Search for the cell housing the specified text and yield its (x, y) center coordinate. 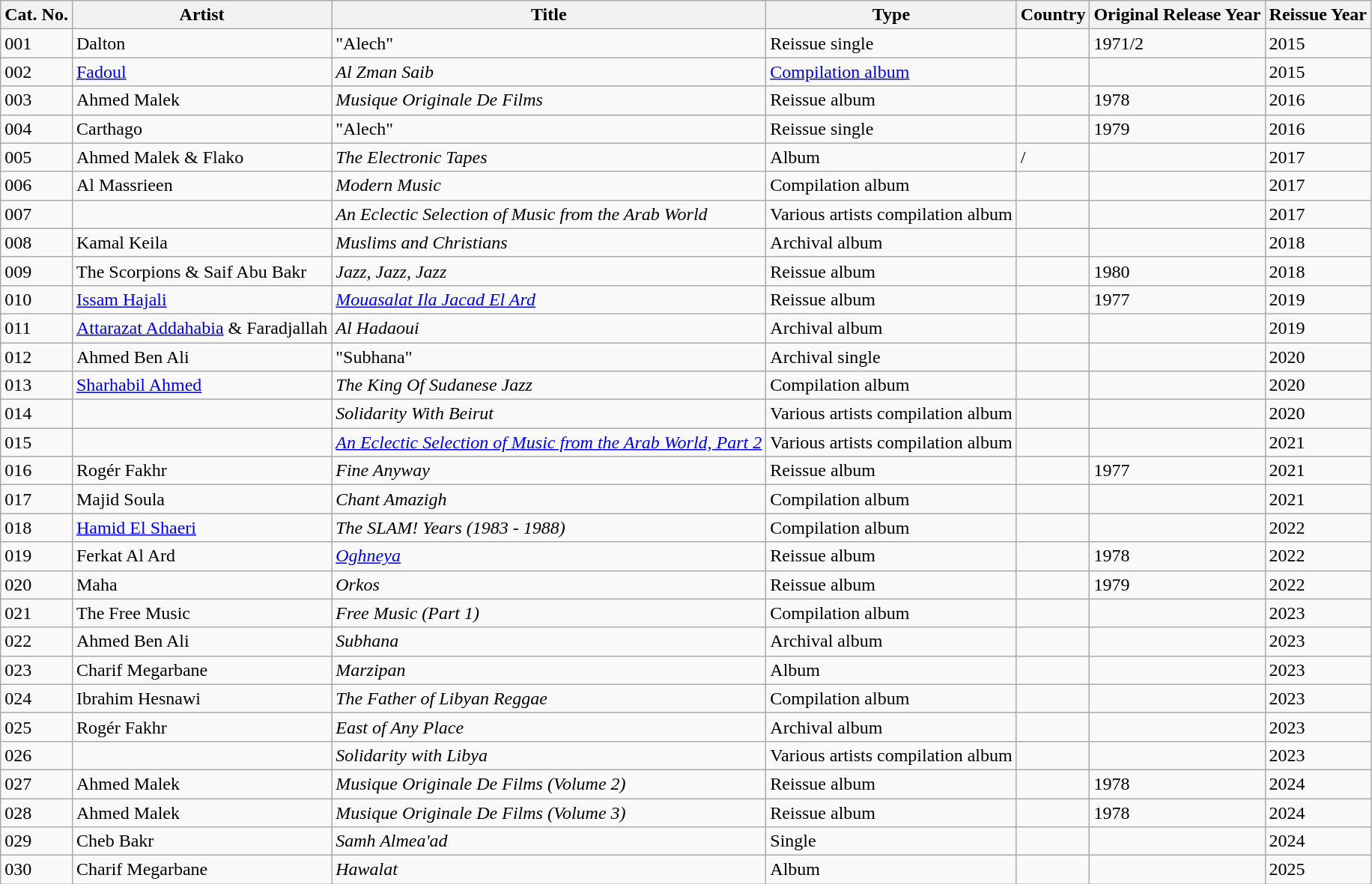
Archival single (891, 357)
The Scorpions & Saif Abu Bakr (201, 271)
022 (37, 641)
005 (37, 157)
013 (37, 385)
1971/2 (1177, 43)
026 (37, 755)
030 (37, 870)
Sharhabil Ahmed (201, 385)
019 (37, 556)
Single (891, 841)
004 (37, 129)
The Electronic Tapes (549, 157)
Modern Music (549, 186)
Orkos (549, 585)
018 (37, 528)
Cheb Bakr (201, 841)
Ibrahim Hesnawi (201, 698)
Musique Originale De Films (549, 100)
028 (37, 812)
Issam Hajali (201, 299)
Mouasalat Ila Jacad El Ard (549, 299)
East of Any Place (549, 727)
Title (549, 15)
Muslims and Christians (549, 243)
017 (37, 499)
003 (37, 100)
020 (37, 585)
Oghneya (549, 556)
Country (1053, 15)
Reissue Year (1318, 15)
021 (37, 613)
Ferkat Al Ard (201, 556)
Kamal Keila (201, 243)
012 (37, 357)
"Subhana" (549, 357)
Chant Amazigh (549, 499)
024 (37, 698)
Type (891, 15)
006 (37, 186)
Hamid El Shaeri (201, 528)
The Free Music (201, 613)
/ (1053, 157)
Musique Originale De Films (Volume 3) (549, 812)
Fine Anyway (549, 471)
011 (37, 328)
Subhana (549, 641)
Free Music (Part 1) (549, 613)
1980 (1177, 271)
2025 (1318, 870)
Cat. No. (37, 15)
Ahmed Malek & Flako (201, 157)
Solidarity With Beirut (549, 414)
Carthago (201, 129)
Maha (201, 585)
014 (37, 414)
010 (37, 299)
Majid Soula (201, 499)
007 (37, 214)
Al Massrieen (201, 186)
023 (37, 670)
An Eclectic Selection of Music from the Arab World, Part 2 (549, 442)
Original Release Year (1177, 15)
016 (37, 471)
015 (37, 442)
Samh Almea'ad (549, 841)
025 (37, 727)
Al Hadaoui (549, 328)
The SLAM! Years (1983 - 1988) (549, 528)
Marzipan (549, 670)
009 (37, 271)
The King Of Sudanese Jazz (549, 385)
Al Zman Saib (549, 72)
002 (37, 72)
008 (37, 243)
027 (37, 784)
Dalton (201, 43)
The Father of Libyan Reggae (549, 698)
Jazz, Jazz, Jazz (549, 271)
Musique Originale De Films (Volume 2) (549, 784)
Hawalat (549, 870)
Fadoul (201, 72)
Attarazat Addahabia & Faradjallah (201, 328)
Solidarity with Libya (549, 755)
001 (37, 43)
Artist (201, 15)
An Eclectic Selection of Music from the Arab World (549, 214)
029 (37, 841)
